Return the [X, Y] coordinate for the center point of the cell that contains the specified text.  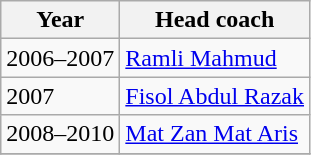
2008–2010 [60, 134]
2007 [60, 96]
Ramli Mahmud [215, 58]
Head coach [215, 20]
Year [60, 20]
2006–2007 [60, 58]
Mat Zan Mat Aris [215, 134]
Fisol Abdul Razak [215, 96]
